For the text-containing cell, return its midpoint in [x, y] coordinate format. 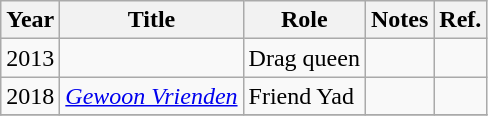
Gewoon Vrienden [152, 96]
Year [30, 20]
Title [152, 20]
Ref. [460, 20]
2013 [30, 58]
Friend Yad [304, 96]
2018 [30, 96]
Role [304, 20]
Notes [399, 20]
Drag queen [304, 58]
